Return (X, Y) of the center of cell containing provided text 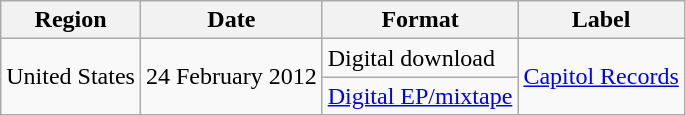
24 February 2012 (231, 77)
Format (420, 20)
Region (71, 20)
Date (231, 20)
United States (71, 77)
Digital EP/mixtape (420, 96)
Digital download (420, 58)
Capitol Records (601, 77)
Label (601, 20)
